Return the (x, y) coordinate for the center point of the cell that contains the specified text.  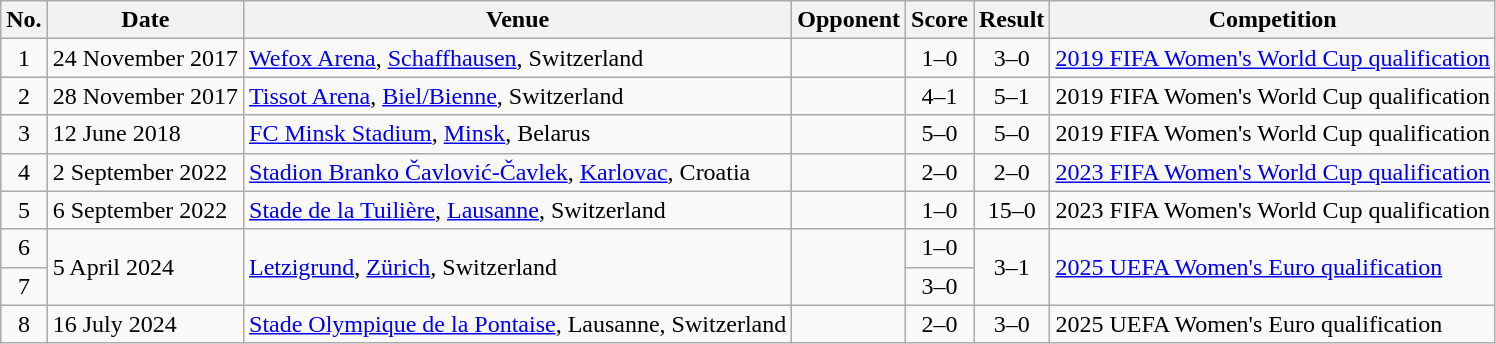
FC Minsk Stadium, Minsk, Belarus (518, 134)
5 (24, 210)
No. (24, 20)
Tissot Arena, Biel/Bienne, Switzerland (518, 96)
8 (24, 324)
Opponent (849, 20)
Stade de la Tuilière, Lausanne, Switzerland (518, 210)
4 (24, 172)
24 November 2017 (145, 58)
12 June 2018 (145, 134)
Wefox Arena, Schaffhausen, Switzerland (518, 58)
Letzigrund, Zürich, Switzerland (518, 267)
5 April 2024 (145, 267)
2 (24, 96)
3–1 (1012, 267)
28 November 2017 (145, 96)
Stade Olympique de la Pontaise, Lausanne, Switzerland (518, 324)
Stadion Branko Čavlović-Čavlek, Karlovac, Croatia (518, 172)
7 (24, 286)
4–1 (940, 96)
2 September 2022 (145, 172)
Score (940, 20)
Date (145, 20)
Venue (518, 20)
Competition (1273, 20)
5–1 (1012, 96)
6 September 2022 (145, 210)
15–0 (1012, 210)
1 (24, 58)
Result (1012, 20)
6 (24, 248)
16 July 2024 (145, 324)
3 (24, 134)
